Pinpoint the cell where the given text exists, returning its [x, y] midpoint coordinate. 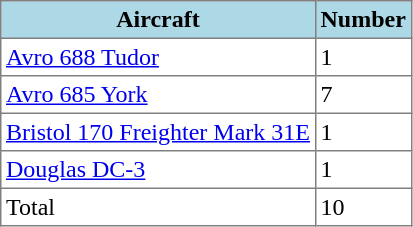
Avro 685 York [158, 95]
Aircraft [158, 20]
7 [363, 95]
Number [363, 20]
Avro 688 Tudor [158, 57]
Douglas DC-3 [158, 170]
10 [363, 207]
Bristol 170 Freighter Mark 31E [158, 132]
Total [158, 207]
